For the text-containing cell, return its midpoint in [X, Y] coordinate format. 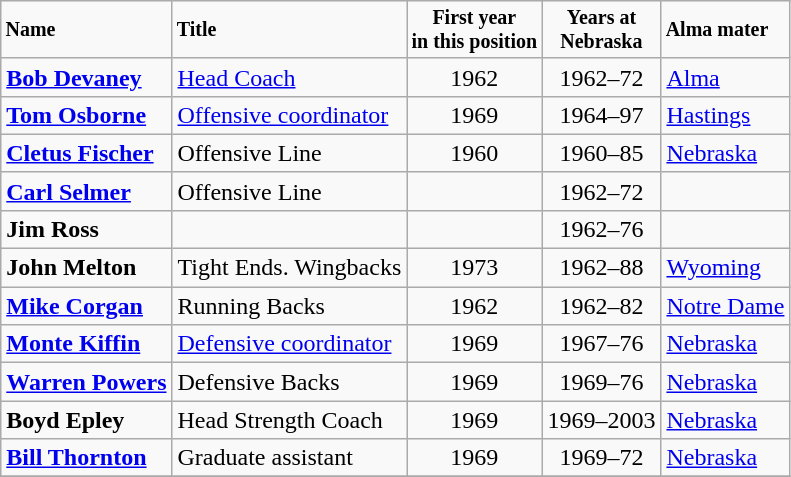
Running Backs [290, 306]
Notre Dame [726, 306]
Head Coach [290, 77]
Boyd Epley [86, 420]
1969–76 [602, 382]
Alma [726, 77]
1969–2003 [602, 420]
Defensive coordinator [290, 344]
Warren Powers [86, 382]
First yearin this position [474, 30]
Mike Corgan [86, 306]
1962–76 [602, 229]
John Melton [86, 268]
Bill Thornton [86, 458]
1962–82 [602, 306]
1962–88 [602, 268]
Bob Devaney [86, 77]
Alma mater [726, 30]
Wyoming [726, 268]
1969–72 [602, 458]
1964–97 [602, 115]
Years atNebraska [602, 30]
Title [290, 30]
Cletus Fischer [86, 153]
Monte Kiffin [86, 344]
Hastings [726, 115]
1967–76 [602, 344]
Carl Selmer [86, 191]
Jim Ross [86, 229]
1960 [474, 153]
Defensive Backs [290, 382]
Tom Osborne [86, 115]
Name [86, 30]
Tight Ends. Wingbacks [290, 268]
Offensive coordinator [290, 115]
Graduate assistant [290, 458]
1973 [474, 268]
Head Strength Coach [290, 420]
1960–85 [602, 153]
